For the text-containing cell, return its midpoint in (x, y) coordinate format. 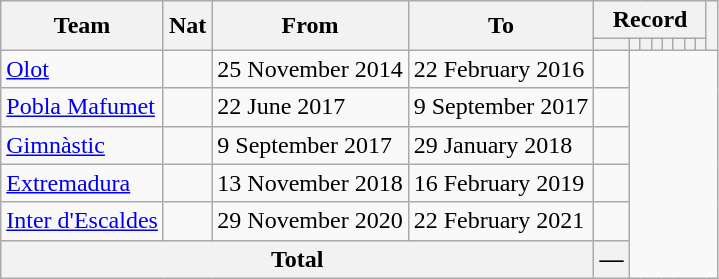
22 February 2021 (501, 221)
22 February 2016 (501, 69)
13 November 2018 (310, 183)
29 January 2018 (501, 145)
Record (650, 20)
Total (298, 259)
Olot (82, 69)
Nat (187, 26)
25 November 2014 (310, 69)
To (501, 26)
Inter d'Escaldes (82, 221)
Gimnàstic (82, 145)
Pobla Mafumet (82, 107)
From (310, 26)
— (612, 259)
22 June 2017 (310, 107)
29 November 2020 (310, 221)
Extremadura (82, 183)
Team (82, 26)
16 February 2019 (501, 183)
